From the cell containing the given text, extract its center point as (X, Y) coordinate. 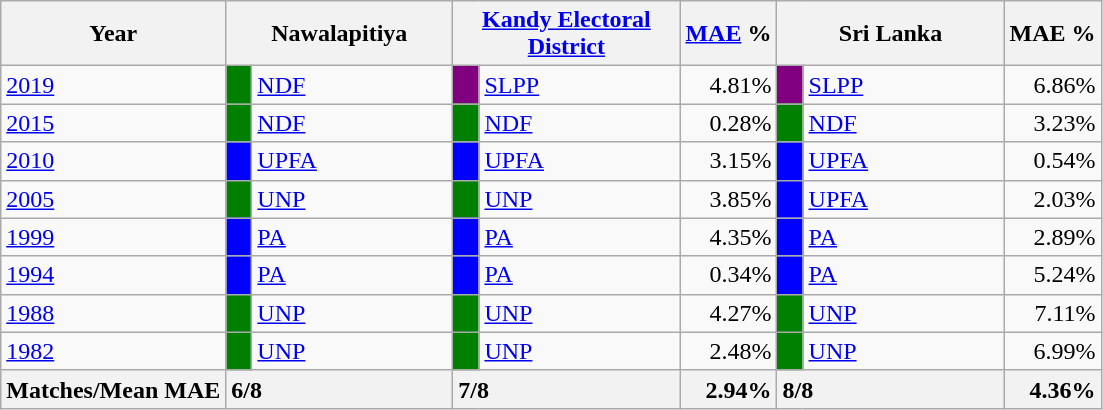
Matches/Mean MAE (114, 389)
2.89% (1052, 237)
1999 (114, 237)
3.85% (728, 199)
0.28% (728, 123)
1988 (114, 313)
Nawalapitiya (340, 34)
5.24% (1052, 275)
0.34% (728, 275)
6.86% (1052, 85)
Year (114, 34)
0.54% (1052, 161)
2015 (114, 123)
2010 (114, 161)
3.23% (1052, 123)
4.27% (728, 313)
4.35% (728, 237)
2019 (114, 85)
1982 (114, 351)
2.94% (728, 389)
Kandy Electoral District (566, 34)
2.48% (728, 351)
7/8 (566, 389)
2005 (114, 199)
8/8 (890, 389)
6.99% (1052, 351)
2.03% (1052, 199)
4.81% (728, 85)
6/8 (340, 389)
3.15% (728, 161)
Sri Lanka (890, 34)
1994 (114, 275)
7.11% (1052, 313)
4.36% (1052, 389)
